From the cell containing the given text, extract its center point as [X, Y] coordinate. 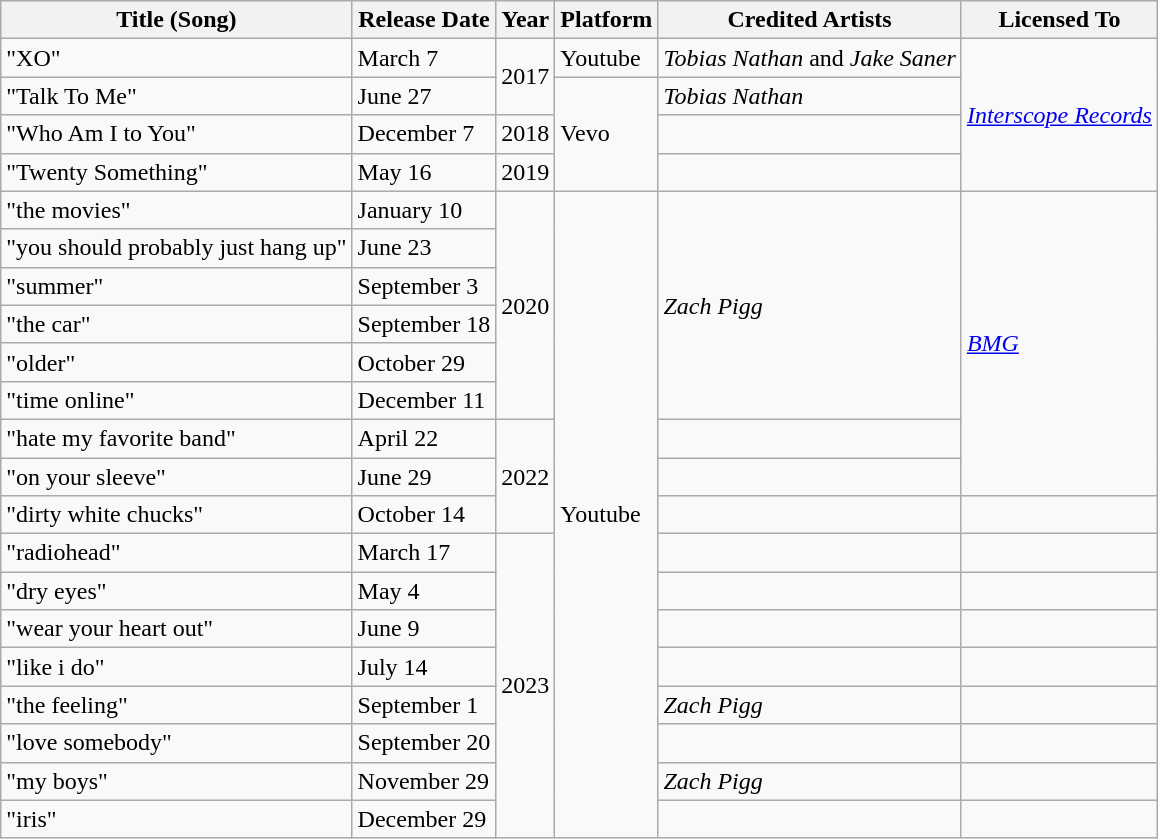
"you should probably just hang up" [176, 248]
BMG [1059, 343]
"Talk To Me" [176, 96]
"Twenty Something" [176, 172]
September 18 [424, 324]
June 27 [424, 96]
"the feeling" [176, 705]
Release Date [424, 20]
2022 [526, 476]
June 23 [424, 248]
2018 [526, 134]
"like i do" [176, 667]
Interscope Records [1059, 115]
"hate my favorite band" [176, 438]
Year [526, 20]
Vevo [606, 134]
"the car" [176, 324]
"time online" [176, 400]
Credited Artists [810, 20]
"wear your heart out" [176, 629]
June 9 [424, 629]
April 22 [424, 438]
June 29 [424, 477]
"the movies" [176, 210]
Licensed To [1059, 20]
2023 [526, 686]
2017 [526, 77]
"older" [176, 362]
October 29 [424, 362]
Platform [606, 20]
October 14 [424, 515]
"dry eyes" [176, 591]
Tobias Nathan and Jake Saner [810, 58]
September 20 [424, 743]
Title (Song) [176, 20]
May 4 [424, 591]
November 29 [424, 781]
March 17 [424, 553]
Tobias Nathan [810, 96]
September 3 [424, 286]
"iris" [176, 819]
"XO" [176, 58]
December 11 [424, 400]
March 7 [424, 58]
"dirty white chucks" [176, 515]
"on your sleeve" [176, 477]
"my boys" [176, 781]
"radiohead" [176, 553]
2020 [526, 305]
December 29 [424, 819]
September 1 [424, 705]
"love somebody" [176, 743]
"Who Am I to You" [176, 134]
December 7 [424, 134]
January 10 [424, 210]
July 14 [424, 667]
2019 [526, 172]
May 16 [424, 172]
"summer" [176, 286]
